Determine the [x, y] coordinate at the center of the cell enclosing the given text.  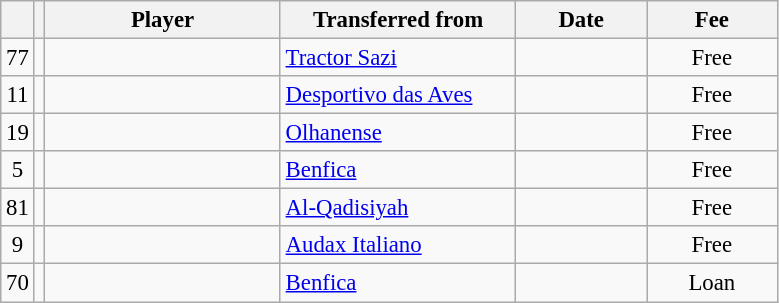
5 [18, 170]
11 [18, 95]
19 [18, 133]
9 [18, 245]
Audax Italiano [398, 245]
70 [18, 283]
Al-Qadisiyah [398, 208]
Fee [712, 20]
Loan [712, 283]
77 [18, 58]
Player [163, 20]
81 [18, 208]
Olhanense [398, 133]
Transferred from [398, 20]
Date [582, 20]
Tractor Sazi [398, 58]
Desportivo das Aves [398, 95]
